Provide the (X, Y) coordinate of the cell's center where the given text is located.  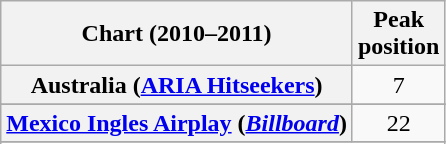
22 (398, 123)
Chart (2010–2011) (177, 34)
Peakposition (398, 34)
Mexico Ingles Airplay (Billboard) (177, 123)
7 (398, 85)
Australia (ARIA Hitseekers) (177, 85)
